Output the [X, Y] coordinate of the center of the cell containing the given text.  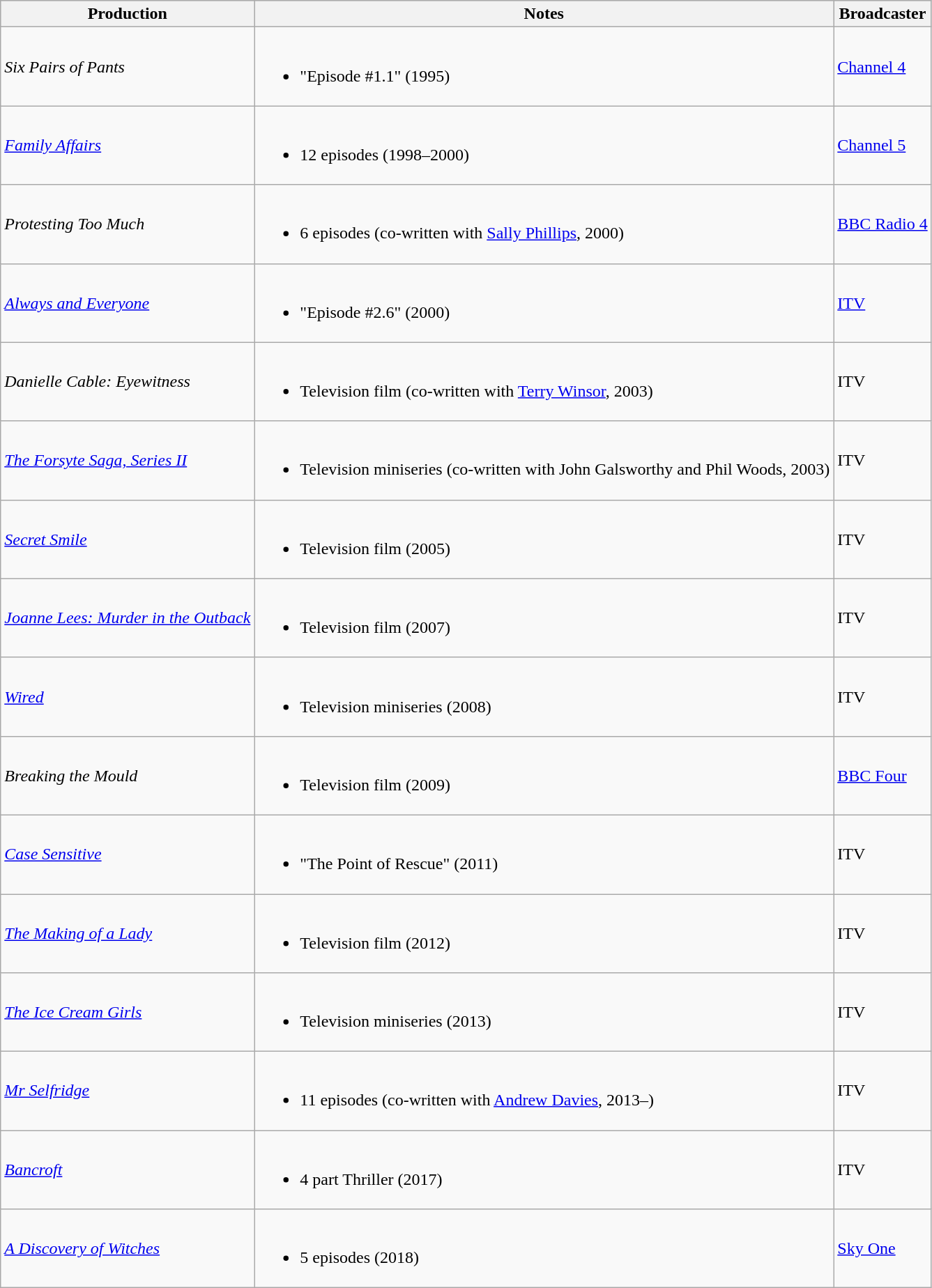
Television film (2005) [544, 539]
Secret Smile [128, 539]
Production [128, 14]
Mr Selfridge [128, 1091]
Television miniseries (co-written with John Galsworthy and Phil Woods, 2003) [544, 460]
4 part Thriller (2017) [544, 1170]
The Making of a Lady [128, 933]
Channel 4 [883, 67]
The Ice Cream Girls [128, 1012]
Breaking the Mould [128, 775]
BBC Four [883, 775]
Joanne Lees: Murder in the Outback [128, 618]
5 episodes (2018) [544, 1249]
BBC Radio 4 [883, 224]
Case Sensitive [128, 854]
Sky One [883, 1249]
12 episodes (1998–2000) [544, 145]
Danielle Cable: Eyewitness [128, 382]
Wired [128, 697]
11 episodes (co-written with Andrew Davies, 2013–) [544, 1091]
Television film (co-written with Terry Winsor, 2003) [544, 382]
A Discovery of Witches [128, 1249]
The Forsyte Saga, Series II [128, 460]
Always and Everyone [128, 302]
Television film (2007) [544, 618]
Channel 5 [883, 145]
Six Pairs of Pants [128, 67]
"Episode #2.6" (2000) [544, 302]
Television film (2009) [544, 775]
Television miniseries (2008) [544, 697]
Broadcaster [883, 14]
Protesting Too Much [128, 224]
"Episode #1.1" (1995) [544, 67]
Notes [544, 14]
Bancroft [128, 1170]
6 episodes (co-written with Sally Phillips, 2000) [544, 224]
Family Affairs [128, 145]
Television miniseries (2013) [544, 1012]
Television film (2012) [544, 933]
"The Point of Rescue" (2011) [544, 854]
